Identify which cell holds the provided text, then report its (x, y) central coordinate. 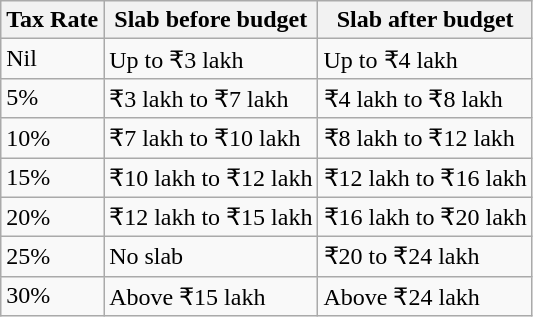
₹4 lakh to ₹8 lakh (425, 98)
15% (52, 178)
Slab after budget (425, 20)
Above ₹24 lakh (425, 296)
₹10 lakh to ₹12 lakh (211, 178)
₹12 lakh to ₹16 lakh (425, 178)
₹7 lakh to ₹10 lakh (211, 138)
Up to ₹3 lakh (211, 59)
₹8 lakh to ₹12 lakh (425, 138)
30% (52, 296)
Slab before budget (211, 20)
5% (52, 98)
₹16 lakh to ₹20 lakh (425, 217)
₹20 to ₹24 lakh (425, 257)
Up to ₹4 lakh (425, 59)
₹3 lakh to ₹7 lakh (211, 98)
Tax Rate (52, 20)
10% (52, 138)
20% (52, 217)
25% (52, 257)
Nil (52, 59)
₹12 lakh to ₹15 lakh (211, 217)
No slab (211, 257)
Above ₹15 lakh (211, 296)
